Search for the cell housing the specified text and yield its [X, Y] center coordinate. 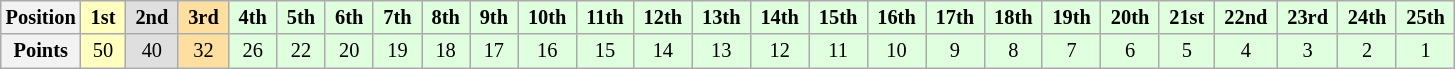
32 [203, 51]
3 [1308, 51]
40 [152, 51]
5th [301, 17]
14th [779, 17]
6 [1130, 51]
20th [1130, 17]
1st [104, 17]
15th [838, 17]
4 [1246, 51]
2 [1367, 51]
18 [446, 51]
9 [955, 51]
15 [604, 51]
5 [1186, 51]
24th [1367, 17]
22nd [1246, 17]
2nd [152, 17]
10th [547, 17]
17 [494, 51]
12 [779, 51]
26 [253, 51]
13th [721, 17]
10 [896, 51]
1 [1425, 51]
11 [838, 51]
12th [663, 17]
9th [494, 17]
Position [41, 17]
23rd [1308, 17]
3rd [203, 17]
17th [955, 17]
25th [1425, 17]
19 [397, 51]
13 [721, 51]
50 [104, 51]
21st [1186, 17]
6th [349, 17]
14 [663, 51]
8 [1013, 51]
7th [397, 17]
7 [1071, 51]
19th [1071, 17]
22 [301, 51]
16th [896, 17]
4th [253, 17]
11th [604, 17]
18th [1013, 17]
20 [349, 51]
8th [446, 17]
Points [41, 51]
16 [547, 51]
